Output the (X, Y) coordinate of the center of the cell containing the given text.  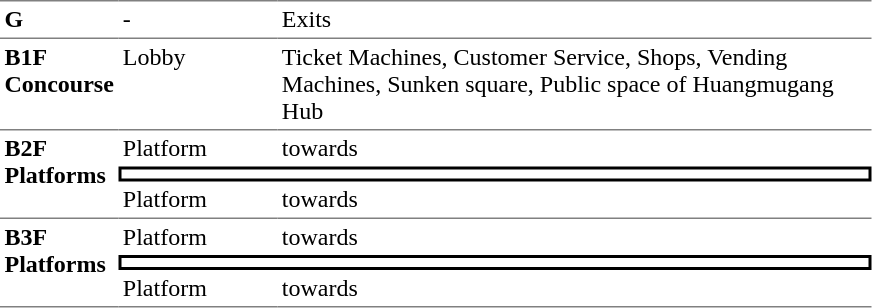
G (59, 19)
B2FPlatforms (59, 174)
Exits (574, 19)
B1FConcourse (59, 84)
- (198, 19)
Ticket Machines, Customer Service, Shops, Vending Machines, Sunken square, Public space of Huangmugang Hub (574, 84)
Lobby (198, 84)
B3FPlatforms (59, 263)
